Output the [x, y] coordinate of the center of the cell containing the given text.  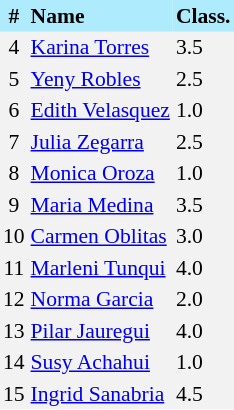
13 [14, 331]
Maria Medina [100, 205]
14 [14, 362]
2.0 [204, 300]
8 [14, 174]
Yeny Robles [100, 79]
Marleni Tunqui [100, 268]
4.5 [204, 394]
Julia Zegarra [100, 142]
Norma Garcia [100, 300]
Edith Velasquez [100, 110]
Susy Achahui [100, 362]
5 [14, 79]
12 [14, 300]
7 [14, 142]
# [14, 16]
3.0 [204, 236]
15 [14, 394]
Pilar Jauregui [100, 331]
Monica Oroza [100, 174]
10 [14, 236]
Ingrid Sanabria [100, 394]
6 [14, 110]
Class. [204, 16]
Carmen Oblitas [100, 236]
9 [14, 205]
Karina Torres [100, 48]
Name [100, 16]
4 [14, 48]
11 [14, 268]
